Pinpoint the cell where the given text exists, returning its (x, y) midpoint coordinate. 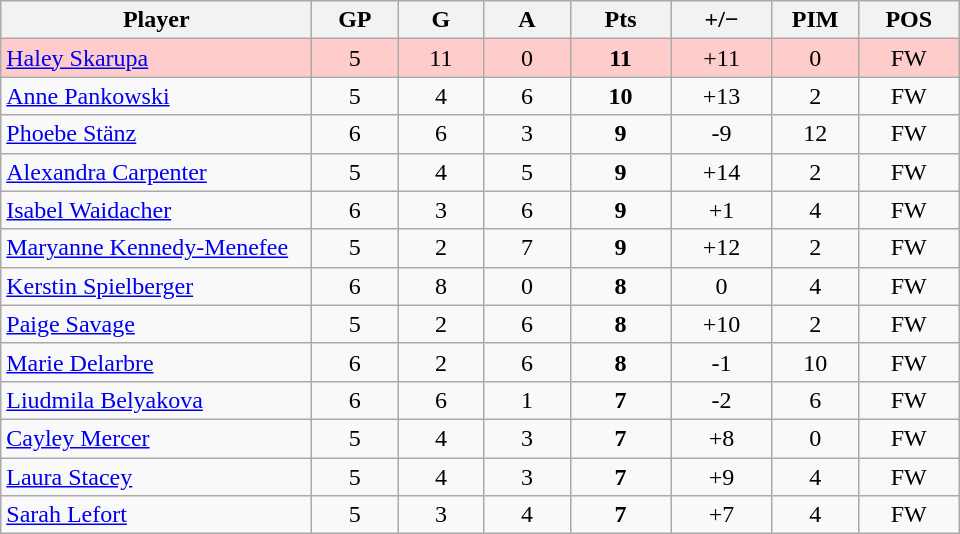
Phoebe Stänz (156, 134)
GP (355, 20)
+11 (722, 58)
+/− (722, 20)
+1 (722, 210)
Pts (620, 20)
Isabel Waidacher (156, 210)
A (527, 20)
POS (908, 20)
Marie Delarbre (156, 362)
+9 (722, 477)
Sarah Lefort (156, 515)
+14 (722, 172)
-2 (722, 400)
+10 (722, 324)
+13 (722, 96)
Anne Pankowski (156, 96)
PIM (815, 20)
+12 (722, 248)
-1 (722, 362)
Haley Skarupa (156, 58)
Player (156, 20)
Liudmila Belyakova (156, 400)
G (441, 20)
+8 (722, 438)
12 (815, 134)
Cayley Mercer (156, 438)
Laura Stacey (156, 477)
-9 (722, 134)
1 (527, 400)
Maryanne Kennedy-Menefee (156, 248)
Alexandra Carpenter (156, 172)
+7 (722, 515)
Paige Savage (156, 324)
Kerstin Spielberger (156, 286)
